Locate the cell with the specified text and output its [x, y] center coordinate. 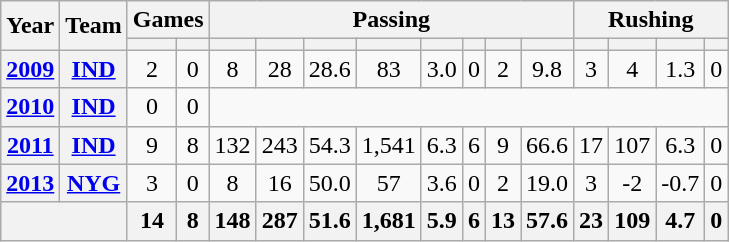
Passing [391, 20]
2009 [30, 69]
28 [280, 69]
57.6 [546, 221]
19.0 [546, 183]
148 [232, 221]
Rushing [651, 20]
-2 [632, 183]
109 [632, 221]
2011 [30, 145]
1,541 [388, 145]
51.6 [330, 221]
13 [502, 221]
9.8 [546, 69]
4.7 [680, 221]
1,681 [388, 221]
3.0 [442, 69]
66.6 [546, 145]
57 [388, 183]
3.6 [442, 183]
2010 [30, 107]
287 [280, 221]
243 [280, 145]
NYG [94, 183]
107 [632, 145]
-0.7 [680, 183]
28.6 [330, 69]
83 [388, 69]
5.9 [442, 221]
16 [280, 183]
Year [30, 26]
Team [94, 26]
14 [152, 221]
4 [632, 69]
17 [592, 145]
54.3 [330, 145]
132 [232, 145]
50.0 [330, 183]
1.3 [680, 69]
Games [168, 20]
23 [592, 221]
2013 [30, 183]
